Scan for the cell matching the given text and deliver its [x, y] coordinate at center. 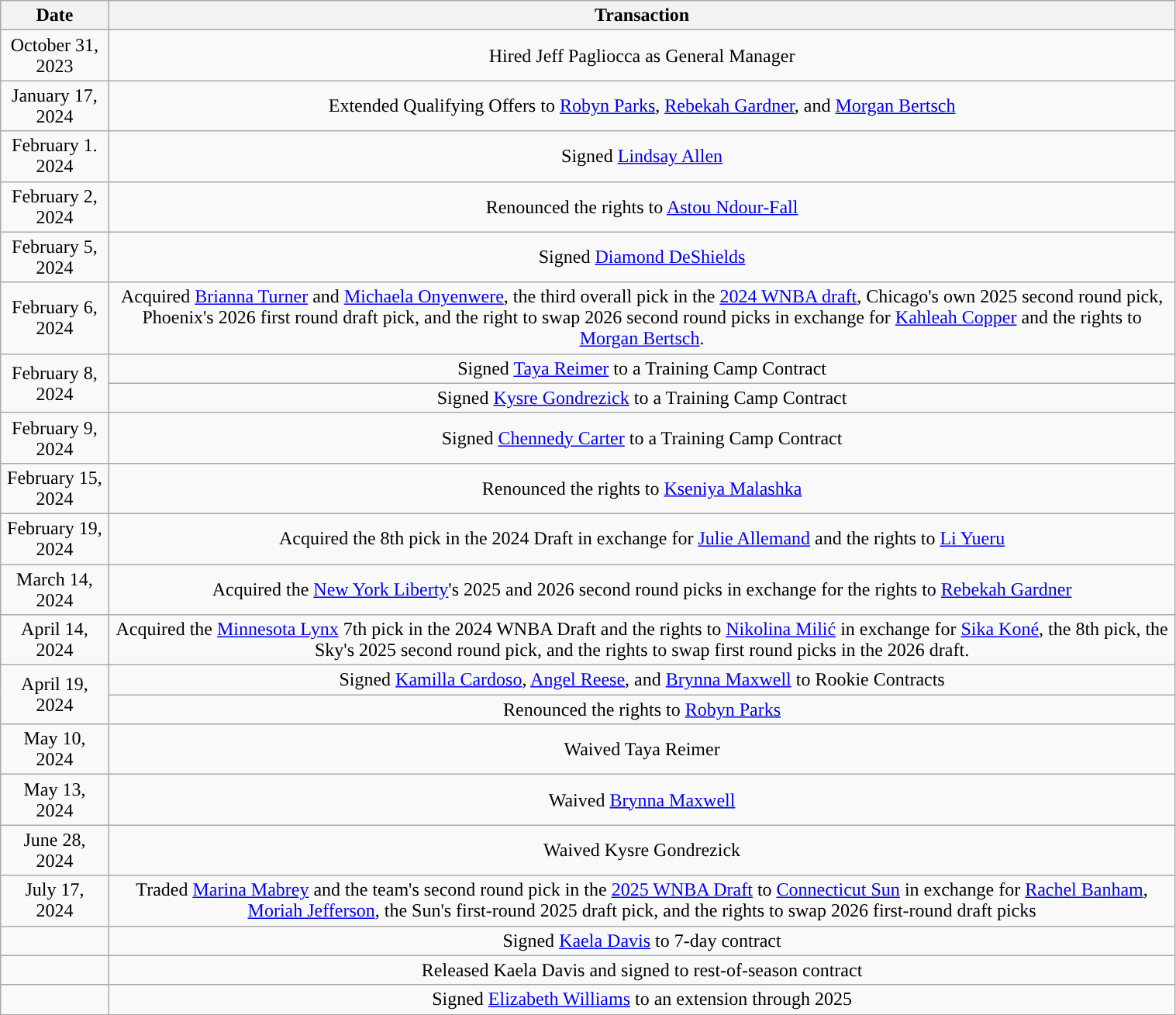
April 19, 2024 [54, 695]
Renounced the rights to Robyn Parks [642, 709]
Signed Chennedy Carter to a Training Camp Contract [642, 437]
Signed Kaela Davis to 7-day contract [642, 941]
Signed Taya Reimer to a Training Camp Contract [642, 368]
Signed Kamilla Cardoso, Angel Reese, and Brynna Maxwell to Rookie Contracts [642, 680]
February 19, 2024 [54, 538]
Acquired the 8th pick in the 2024 Draft in exchange for Julie Allemand and the rights to Li Yueru [642, 538]
Waived Brynna Maxwell [642, 800]
April 14, 2024 [54, 640]
Signed Diamond DeShields [642, 257]
February 5, 2024 [54, 257]
Signed Kysre Gondrezick to a Training Camp Contract [642, 398]
March 14, 2024 [54, 589]
Released Kaela Davis and signed to rest-of-season contract [642, 970]
Renounced the rights to Kseniya Malashka [642, 489]
Transaction [642, 16]
Date [54, 16]
October 31, 2023 [54, 56]
Extended Qualifying Offers to Robyn Parks, Rebekah Gardner, and Morgan Bertsch [642, 105]
July 17, 2024 [54, 901]
Hired Jeff Pagliocca as General Manager [642, 56]
February 15, 2024 [54, 489]
Signed Lindsay Allen [642, 157]
Waived Taya Reimer [642, 749]
Waived Kysre Gondrezick [642, 850]
May 10, 2024 [54, 749]
February 9, 2024 [54, 437]
February 1. 2024 [54, 157]
February 2, 2024 [54, 206]
January 17, 2024 [54, 105]
Acquired the New York Liberty's 2025 and 2026 second round picks in exchange for the rights to Rebekah Gardner [642, 589]
February 8, 2024 [54, 383]
May 13, 2024 [54, 800]
Renounced the rights to Astou Ndour-Fall [642, 206]
February 6, 2024 [54, 318]
June 28, 2024 [54, 850]
Signed Elizabeth Williams to an extension through 2025 [642, 999]
